Detect which cell encompasses the target text, then output its [X, Y] center coordinate. 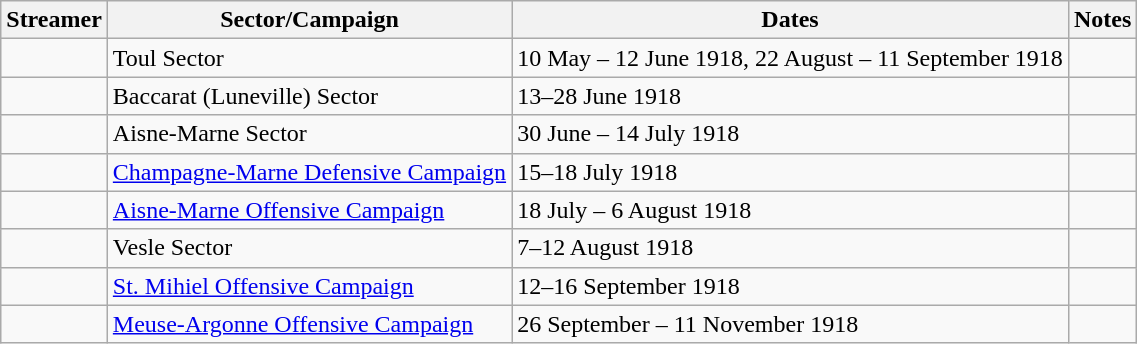
Sector/Campaign [309, 20]
18 July – 6 August 1918 [790, 210]
Aisne-Marne Offensive Campaign [309, 210]
10 May – 12 June 1918, 22 August – 11 September 1918 [790, 58]
Meuse-Argonne Offensive Campaign [309, 324]
Dates [790, 20]
Streamer [54, 20]
7–12 August 1918 [790, 248]
Vesle Sector [309, 248]
12–16 September 1918 [790, 286]
Toul Sector [309, 58]
13–28 June 1918 [790, 96]
Champagne-Marne Defensive Campaign [309, 172]
St. Mihiel Offensive Campaign [309, 286]
Aisne-Marne Sector [309, 134]
Notes [1102, 20]
Baccarat (Luneville) Sector [309, 96]
26 September – 11 November 1918 [790, 324]
30 June – 14 July 1918 [790, 134]
15–18 July 1918 [790, 172]
